Pinpoint the cell where the given text exists, returning its [x, y] midpoint coordinate. 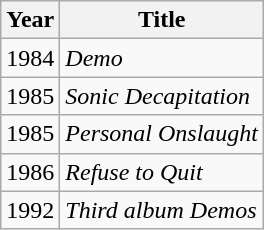
1986 [30, 172]
1984 [30, 58]
Third album Demos [162, 210]
1992 [30, 210]
Sonic Decapitation [162, 96]
Personal Onslaught [162, 134]
Refuse to Quit [162, 172]
Demo [162, 58]
Title [162, 20]
Year [30, 20]
